From the cell containing the given text, extract its center point as [X, Y] coordinate. 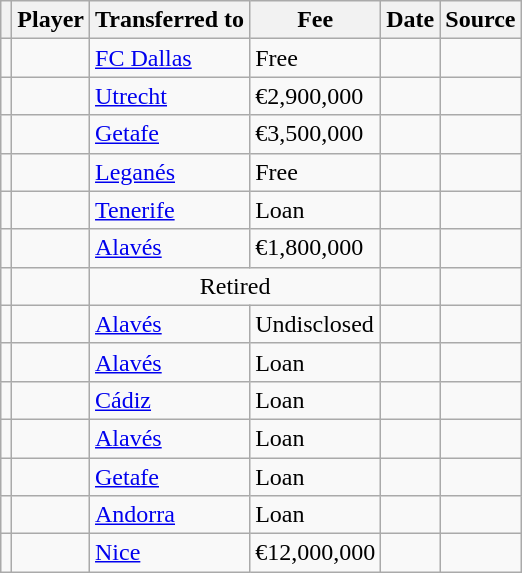
€12,000,000 [316, 553]
Cádiz [170, 400]
Retired [236, 286]
Player [51, 20]
Nice [170, 553]
€2,900,000 [316, 96]
Source [480, 20]
Tenerife [170, 210]
Fee [316, 20]
Transferred to [170, 20]
Leganés [170, 172]
FC Dallas [170, 58]
Utrecht [170, 96]
€1,800,000 [316, 248]
Andorra [170, 515]
Date [410, 20]
€3,500,000 [316, 134]
Undisclosed [316, 324]
